Extract the (x, y) coordinate from the center of the cell holding the provided text.  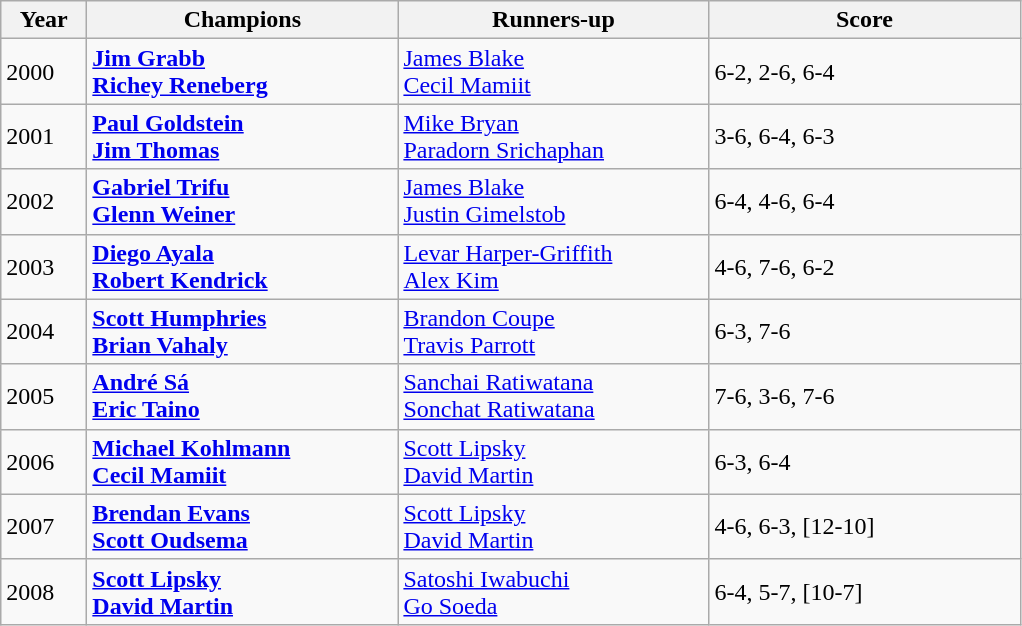
Year (44, 20)
2000 (44, 72)
6-4, 5-7, [10-7] (864, 592)
3-6, 6-4, 6-3 (864, 136)
2008 (44, 592)
Paul Goldstein Jim Thomas (242, 136)
Satoshi Iwabuchi Go Soeda (554, 592)
Levar Harper-Griffith Alex Kim (554, 266)
2001 (44, 136)
4-6, 6-3, [12-10] (864, 526)
6-3, 7-6 (864, 332)
Michael Kohlmann Cecil Mamiit (242, 462)
Gabriel Trifu Glenn Weiner (242, 202)
Jim Grabb Richey Reneberg (242, 72)
Sanchai Ratiwatana Sonchat Ratiwatana (554, 396)
Diego Ayala Robert Kendrick (242, 266)
2005 (44, 396)
2007 (44, 526)
2002 (44, 202)
Score (864, 20)
Champions (242, 20)
Brendan Evans Scott Oudsema (242, 526)
James Blake Cecil Mamiit (554, 72)
2006 (44, 462)
2003 (44, 266)
Runners-up (554, 20)
7-6, 3-6, 7-6 (864, 396)
Mike Bryan Paradorn Srichaphan (554, 136)
6-3, 6-4 (864, 462)
6-2, 2-6, 6-4 (864, 72)
2004 (44, 332)
6-4, 4-6, 6-4 (864, 202)
André Sá Eric Taino (242, 396)
James Blake Justin Gimelstob (554, 202)
Scott Humphries Brian Vahaly (242, 332)
Brandon Coupe Travis Parrott (554, 332)
4-6, 7-6, 6-2 (864, 266)
